From the cell containing the given text, extract its center point as (X, Y) coordinate. 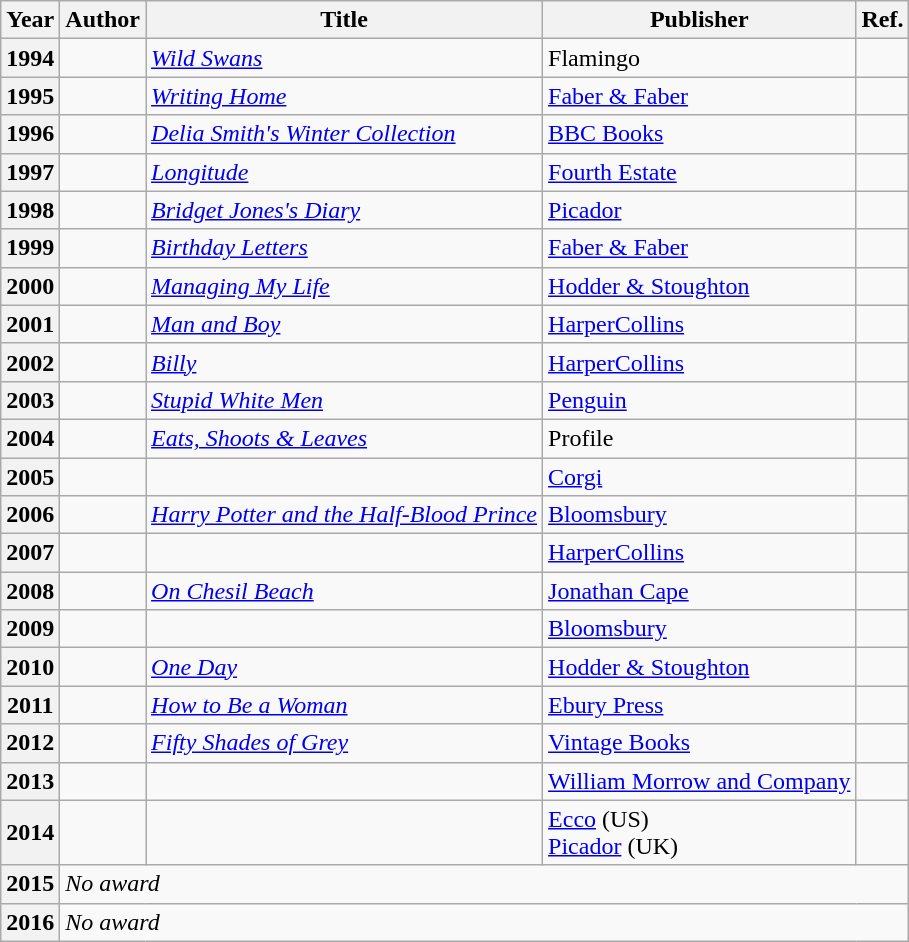
Writing Home (344, 96)
Eats, Shoots & Leaves (344, 438)
Billy (344, 362)
2009 (30, 629)
Author (103, 20)
1995 (30, 96)
Vintage Books (700, 743)
Wild Swans (344, 58)
Man and Boy (344, 324)
1999 (30, 248)
William Morrow and Company (700, 781)
Bridget Jones's Diary (344, 210)
Birthday Letters (344, 248)
BBC Books (700, 134)
Managing My Life (344, 286)
Ref. (882, 20)
1994 (30, 58)
2014 (30, 832)
Corgi (700, 477)
How to Be a Woman (344, 705)
One Day (344, 667)
Flamingo (700, 58)
Stupid White Men (344, 400)
2007 (30, 553)
Ebury Press (700, 705)
2015 (30, 884)
2001 (30, 324)
2011 (30, 705)
Publisher (700, 20)
On Chesil Beach (344, 591)
Title (344, 20)
Fifty Shades of Grey (344, 743)
Jonathan Cape (700, 591)
2005 (30, 477)
Ecco (US)Picador (UK) (700, 832)
Picador (700, 210)
1998 (30, 210)
1997 (30, 172)
2016 (30, 922)
2006 (30, 515)
2012 (30, 743)
2010 (30, 667)
2003 (30, 400)
Profile (700, 438)
2002 (30, 362)
Year (30, 20)
Fourth Estate (700, 172)
Delia Smith's Winter Collection (344, 134)
Longitude (344, 172)
1996 (30, 134)
2013 (30, 781)
2004 (30, 438)
Penguin (700, 400)
2000 (30, 286)
2008 (30, 591)
Harry Potter and the Half-Blood Prince (344, 515)
